Detect which cell encompasses the target text, then output its (X, Y) center coordinate. 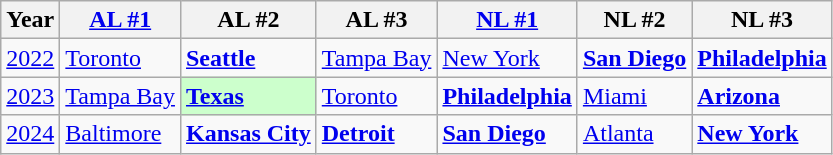
Year (30, 20)
Baltimore (120, 134)
NL #1 (507, 20)
Miami (634, 96)
NL #3 (762, 20)
AL #1 (120, 20)
Detroit (376, 134)
Kansas City (248, 134)
2022 (30, 58)
2024 (30, 134)
AL #2 (248, 20)
Texas (248, 96)
2023 (30, 96)
Arizona (762, 96)
Seattle (248, 58)
NL #2 (634, 20)
Atlanta (634, 134)
AL #3 (376, 20)
